For the text-containing cell, return its midpoint in (X, Y) coordinate format. 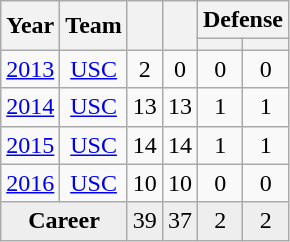
Defense (242, 20)
2014 (30, 107)
Career (64, 221)
39 (144, 221)
Year (30, 26)
2013 (30, 69)
2016 (30, 183)
Team (94, 26)
2015 (30, 145)
37 (180, 221)
